Return [X, Y] of the center of cell containing provided text 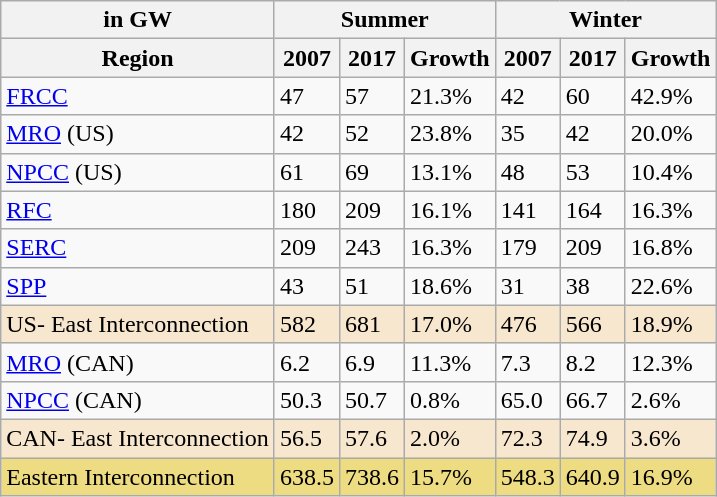
47 [306, 96]
582 [306, 324]
476 [528, 324]
in GW [138, 20]
6.2 [306, 362]
18.6% [450, 286]
18.9% [670, 324]
164 [592, 210]
56.5 [306, 438]
17.0% [450, 324]
566 [592, 324]
US- East Interconnection [138, 324]
20.0% [670, 134]
69 [372, 172]
Summer [384, 20]
MRO (US) [138, 134]
141 [528, 210]
31 [528, 286]
16.8% [670, 248]
66.7 [592, 400]
SERC [138, 248]
SPP [138, 286]
FRCC [138, 96]
38 [592, 286]
3.6% [670, 438]
CAN- East Interconnection [138, 438]
50.7 [372, 400]
7.3 [528, 362]
15.7% [450, 477]
16.1% [450, 210]
51 [372, 286]
61 [306, 172]
681 [372, 324]
12.3% [670, 362]
640.9 [592, 477]
0.8% [450, 400]
13.1% [450, 172]
548.3 [528, 477]
43 [306, 286]
MRO (CAN) [138, 362]
35 [528, 134]
21.3% [450, 96]
8.2 [592, 362]
180 [306, 210]
22.6% [670, 286]
48 [528, 172]
179 [528, 248]
NPCC (CAN) [138, 400]
65.0 [528, 400]
6.9 [372, 362]
2.0% [450, 438]
57 [372, 96]
Eastern Interconnection [138, 477]
74.9 [592, 438]
NPCC (US) [138, 172]
53 [592, 172]
RFC [138, 210]
60 [592, 96]
23.8% [450, 134]
16.9% [670, 477]
42.9% [670, 96]
Region [138, 58]
738.6 [372, 477]
243 [372, 248]
50.3 [306, 400]
638.5 [306, 477]
2.6% [670, 400]
11.3% [450, 362]
72.3 [528, 438]
10.4% [670, 172]
57.6 [372, 438]
Winter [606, 20]
52 [372, 134]
